Find where the given text appears and provide that cell's center as (X, Y) coordinate. 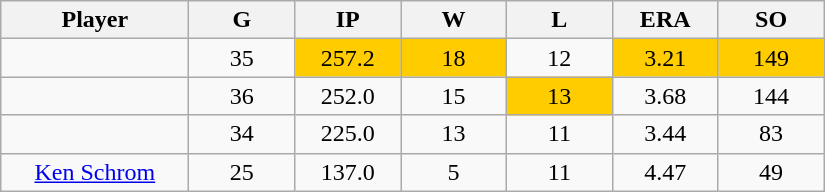
SO (771, 20)
49 (771, 172)
225.0 (348, 134)
L (559, 20)
36 (242, 96)
257.2 (348, 58)
4.47 (665, 172)
ERA (665, 20)
G (242, 20)
5 (454, 172)
35 (242, 58)
18 (454, 58)
25 (242, 172)
W (454, 20)
Player (95, 20)
3.44 (665, 134)
149 (771, 58)
IP (348, 20)
144 (771, 96)
Ken Schrom (95, 172)
3.21 (665, 58)
15 (454, 96)
3.68 (665, 96)
12 (559, 58)
137.0 (348, 172)
34 (242, 134)
83 (771, 134)
252.0 (348, 96)
